Return (X, Y) of the center of cell containing provided text 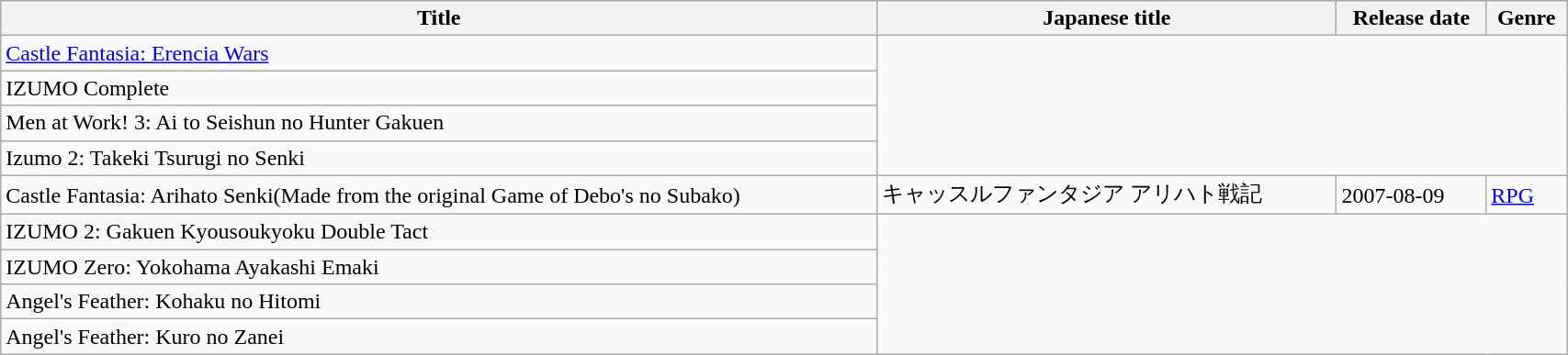
IZUMO 2: Gakuen Kyousoukyoku Double Tact (439, 232)
Castle Fantasia: Erencia Wars (439, 53)
Title (439, 18)
IZUMO Complete (439, 88)
キャッスルファンタジア アリハト戦記 (1107, 194)
Castle Fantasia: Arihato Senki(Made from the original Game of Debo's no Subako) (439, 194)
Angel's Feather: Kohaku no Hitomi (439, 302)
Izumo 2: Takeki Tsurugi no Senki (439, 158)
2007-08-09 (1411, 194)
Japanese title (1107, 18)
Angel's Feather: Kuro no Zanei (439, 337)
Genre (1527, 18)
Release date (1411, 18)
RPG (1527, 194)
Men at Work! 3: Ai to Seishun no Hunter Gakuen (439, 123)
IZUMO Zero: Yokohama Ayakashi Emaki (439, 267)
